Return [x, y] of the center of cell containing provided text 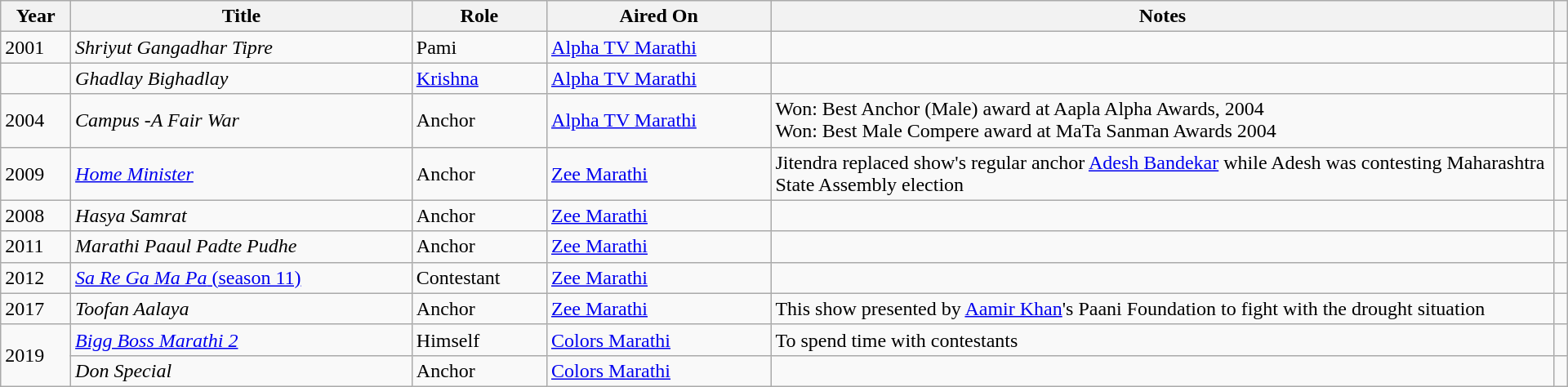
2019 [36, 355]
Notes [1163, 16]
Jitendra replaced show's regular anchor Adesh Bandekar while Adesh was contesting Maharashtra State Assembly election [1163, 173]
Ghadlay Bighadlay [242, 78]
Don Special [242, 371]
Pami [479, 47]
2017 [36, 309]
Marathi Paaul Padte Pudhe [242, 247]
To spend time with contestants [1163, 340]
Won: Best Anchor (Male) award at Aapla Alpha Awards, 2004 Won: Best Male Compere award at MaTa Sanman Awards 2004 [1163, 121]
2011 [36, 247]
2009 [36, 173]
Role [479, 16]
Toofan Aalaya [242, 309]
2008 [36, 216]
This show presented by Aamir Khan's Paani Foundation to fight with the drought situation [1163, 309]
Title [242, 16]
2001 [36, 47]
Aired On [659, 16]
Hasya Samrat [242, 216]
Shriyut Gangadhar Tipre [242, 47]
Krishna [479, 78]
Year [36, 16]
2012 [36, 278]
Campus -A Fair War [242, 121]
Himself [479, 340]
Contestant [479, 278]
Sa Re Ga Ma Pa (season 11) [242, 278]
Home Minister [242, 173]
Bigg Boss Marathi 2 [242, 340]
2004 [36, 121]
